Pinpoint the cell where the given text exists, returning its (x, y) midpoint coordinate. 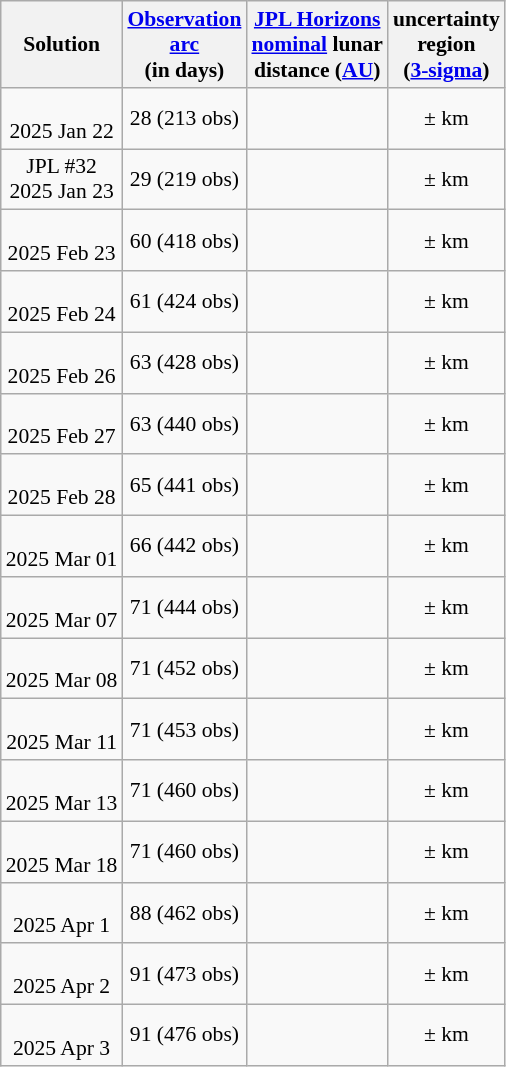
28 (213 obs) (184, 118)
2025 Apr 2 (62, 974)
65 (441 obs) (184, 486)
63 (440 obs) (184, 424)
2025 Mar 07 (62, 608)
29 (219 obs) (184, 180)
JPL #322025 Jan 23 (62, 180)
2025 Mar 01 (62, 546)
61 (424 obs) (184, 302)
91 (476 obs) (184, 1036)
91 (473 obs) (184, 974)
2025 Feb 23 (62, 240)
uncertaintyregion(3-sigma) (446, 44)
2025 Mar 11 (62, 730)
63 (428 obs) (184, 362)
2025 Feb 28 (62, 486)
2025 Feb 26 (62, 362)
2025 Feb 24 (62, 302)
2025 Jan 22 (62, 118)
2025 Apr 1 (62, 912)
2025 Mar 13 (62, 790)
2025 Mar 18 (62, 852)
2025 Mar 08 (62, 668)
Observationarc(in days) (184, 44)
71 (444 obs) (184, 608)
66 (442 obs) (184, 546)
2025 Feb 27 (62, 424)
88 (462 obs) (184, 912)
2025 Apr 3 (62, 1036)
JPL Horizonsnominal lunardistance (AU) (316, 44)
71 (452 obs) (184, 668)
71 (453 obs) (184, 730)
60 (418 obs) (184, 240)
Solution (62, 44)
